Identify which cell holds the provided text, then report its (x, y) central coordinate. 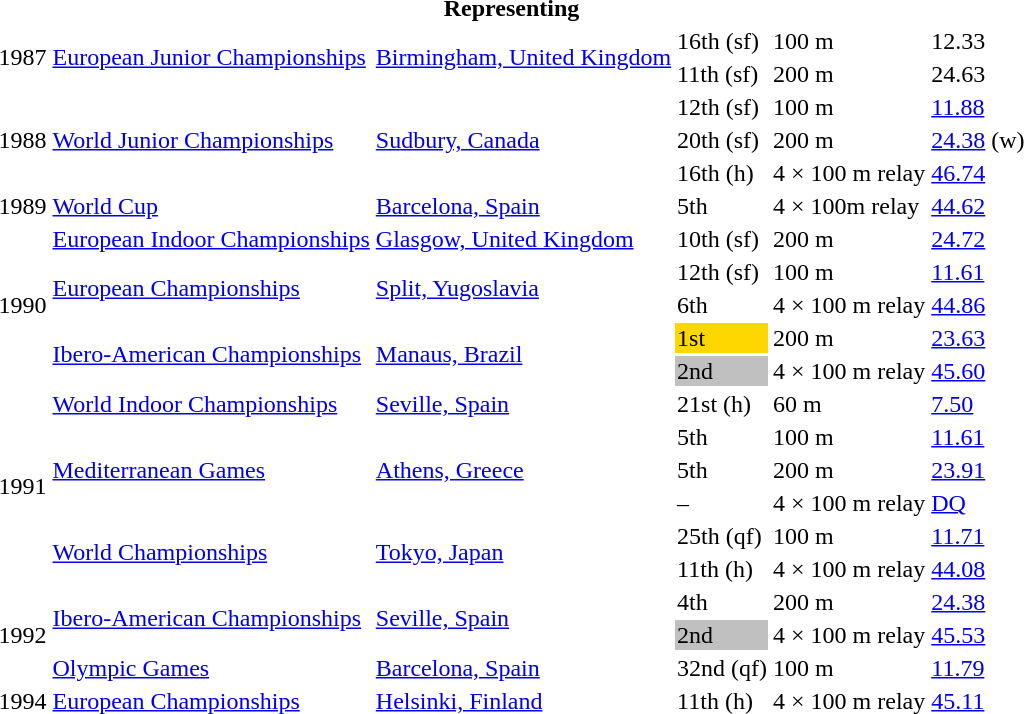
32nd (qf) (722, 668)
World Indoor Championships (211, 404)
25th (qf) (722, 536)
11th (sf) (722, 74)
60 m (850, 404)
Glasgow, United Kingdom (523, 239)
11th (h) (722, 569)
– (722, 503)
Olympic Games (211, 668)
World Championships (211, 552)
21st (h) (722, 404)
6th (722, 305)
1st (722, 338)
Split, Yugoslavia (523, 288)
World Cup (211, 206)
Birmingham, United Kingdom (523, 58)
Sudbury, Canada (523, 140)
Tokyo, Japan (523, 552)
World Junior Championships (211, 140)
4th (722, 602)
European Indoor Championships (211, 239)
Athens, Greece (523, 470)
Manaus, Brazil (523, 354)
Mediterranean Games (211, 470)
European Championships (211, 288)
20th (sf) (722, 140)
16th (sf) (722, 41)
10th (sf) (722, 239)
4 × 100m relay (850, 206)
European Junior Championships (211, 58)
16th (h) (722, 173)
